Locate the cell with the specified text and output its [X, Y] center coordinate. 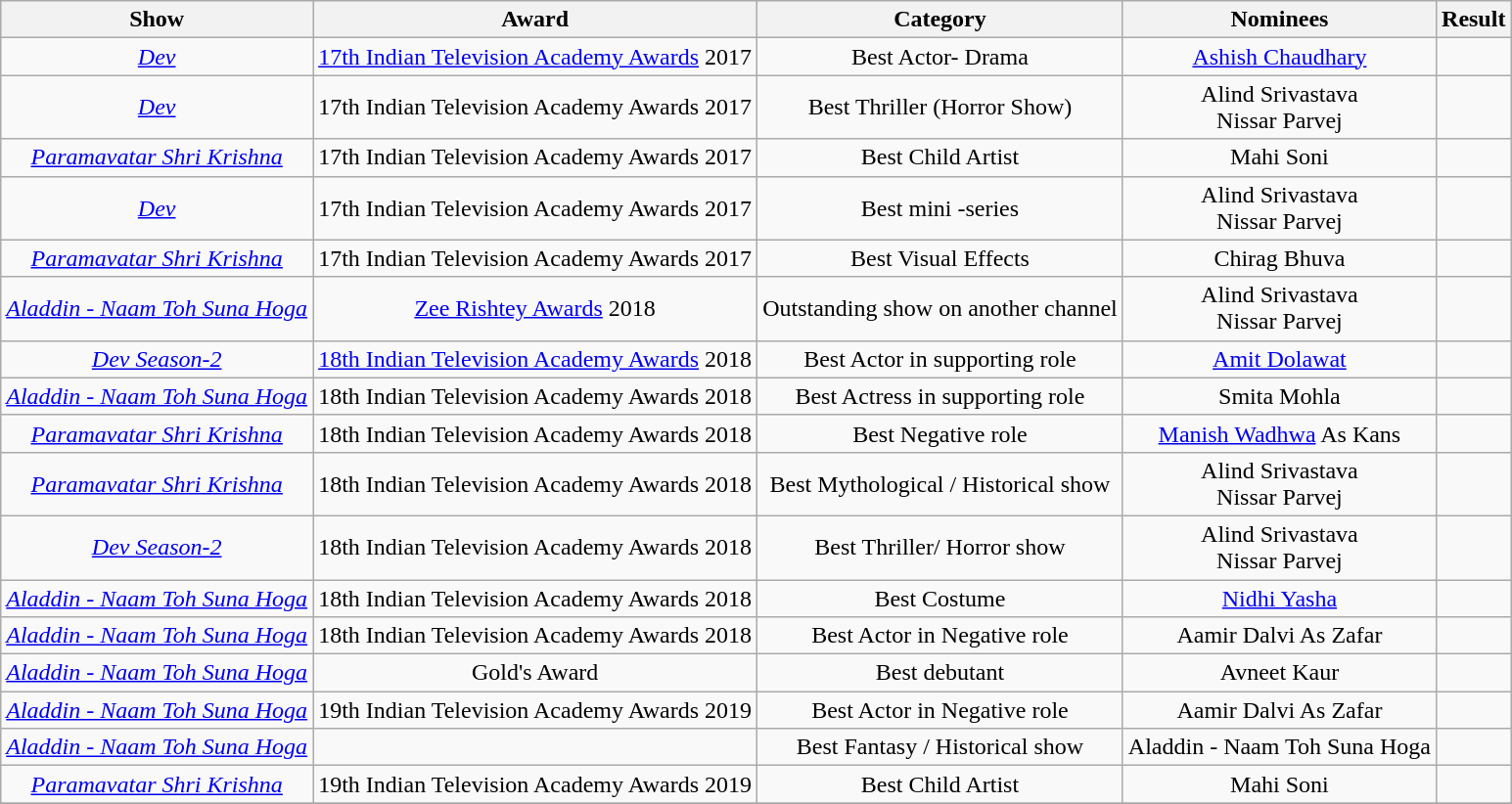
Nominees [1279, 20]
Zee Rishtey Awards 2018 [535, 309]
Amit Dolawat [1279, 359]
Outstanding show on another channel [940, 309]
Category [940, 20]
Best Fantasy / Historical show [940, 747]
Best Costume [940, 598]
Best debutant [940, 673]
Result [1474, 20]
Manish Wadhwa As Kans [1279, 433]
Chirag Bhuva [1279, 258]
Best Visual Effects [940, 258]
Best Actor- Drama [940, 57]
Smita Mohla [1279, 396]
Best Actor in supporting role [940, 359]
Avneet Kaur [1279, 673]
Ashish Chaudhary [1279, 57]
Best Mythological / Historical show [940, 483]
Best Negative role [940, 433]
Award [535, 20]
Best Actress in supporting role [940, 396]
Best Thriller/ Horror show [940, 548]
Gold's Award [535, 673]
Best mini -series [940, 207]
Best Thriller (Horror Show) [940, 108]
Show [157, 20]
Nidhi Yasha [1279, 598]
